Return the (x, y) coordinate for the center point of the cell that contains the specified text.  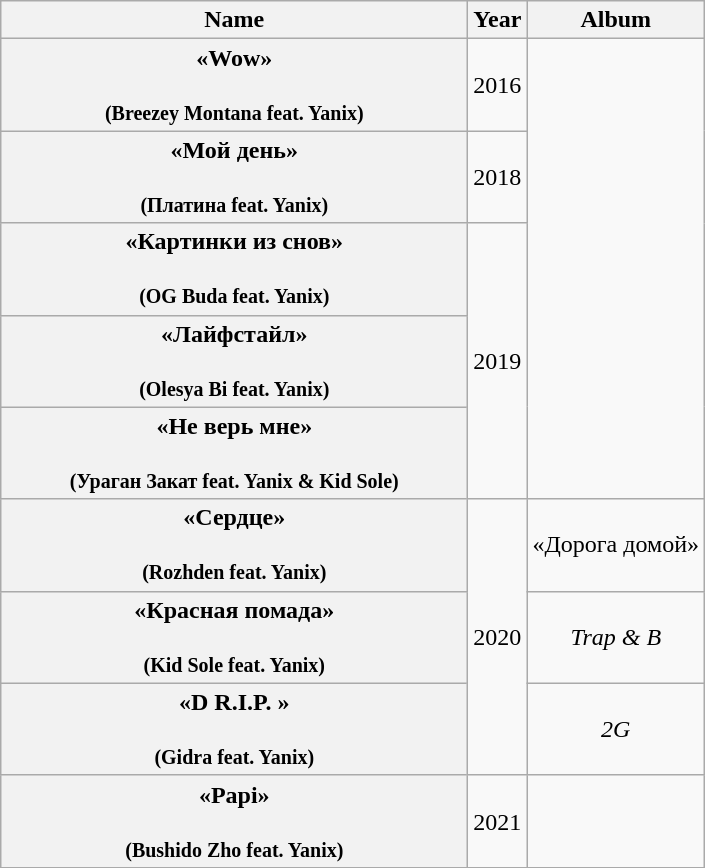
«Wow»(Breezey Montana feat. Yanix) (234, 85)
«Papi»(Bushido Zho feat. Yanix) (234, 821)
«Дорога домой» (616, 545)
«Картинки из снов»(OG Buda feat. Yanix) (234, 269)
2019 (498, 361)
Album (616, 20)
«Мой день»(Платина feat. Yanix) (234, 177)
2021 (498, 821)
2020 (498, 637)
2G (616, 729)
«Красная помада»(Kid Sole feat. Yanix) (234, 637)
«D R.I.P. »(Gidra feat. Yanix) (234, 729)
Name (234, 20)
«Лайфстайл»(Olesya Bi feat. Yanix) (234, 361)
Year (498, 20)
2016 (498, 85)
«Сердце»(Rozhden feat. Yanix) (234, 545)
«Не верь мне»(Ураган Закат feat. Yanix & Kid Sole) (234, 453)
2018 (498, 177)
Trap & B (616, 637)
